Return the (x, y) coordinate for the center point of the cell that contains the specified text.  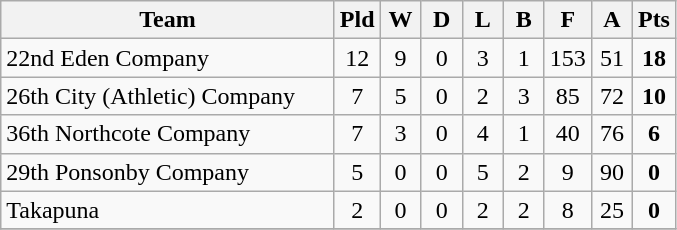
B (524, 20)
Pld (357, 20)
51 (612, 58)
6 (654, 134)
90 (612, 172)
8 (568, 210)
12 (357, 58)
76 (612, 134)
Pts (654, 20)
4 (482, 134)
W (400, 20)
D (442, 20)
L (482, 20)
A (612, 20)
85 (568, 96)
Team (168, 20)
153 (568, 58)
29th Ponsonby Company (168, 172)
25 (612, 210)
72 (612, 96)
F (568, 20)
40 (568, 134)
36th Northcote Company (168, 134)
22nd Eden Company (168, 58)
Takapuna (168, 210)
18 (654, 58)
26th City (Athletic) Company (168, 96)
10 (654, 96)
